Identify which cell holds the provided text, then report its (x, y) central coordinate. 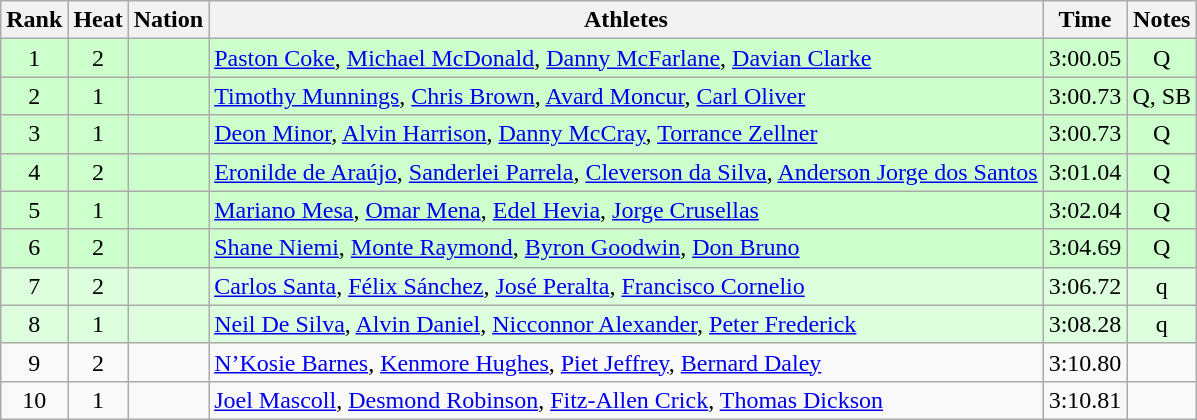
Eronilde de Araújo, Sanderlei Parrela, Cleverson da Silva, Anderson Jorge dos Santos (626, 172)
Paston Coke, Michael McDonald, Danny McFarlane, Davian Clarke (626, 58)
7 (34, 286)
3:01.04 (1085, 172)
Timothy Munnings, Chris Brown, Avard Moncur, Carl Oliver (626, 96)
Neil De Silva, Alvin Daniel, Nicconnor Alexander, Peter Frederick (626, 324)
3:10.80 (1085, 362)
N’Kosie Barnes, Kenmore Hughes, Piet Jeffrey, Bernard Daley (626, 362)
Rank (34, 20)
Athletes (626, 20)
3:02.04 (1085, 210)
Carlos Santa, Félix Sánchez, José Peralta, Francisco Cornelio (626, 286)
10 (34, 400)
6 (34, 248)
Nation (168, 20)
8 (34, 324)
Notes (1162, 20)
Heat (98, 20)
Q, SB (1162, 96)
3 (34, 134)
Time (1085, 20)
Deon Minor, Alvin Harrison, Danny McCray, Torrance Zellner (626, 134)
Joel Mascoll, Desmond Robinson, Fitz-Allen Crick, Thomas Dickson (626, 400)
9 (34, 362)
Mariano Mesa, Omar Mena, Edel Hevia, Jorge Crusellas (626, 210)
3:04.69 (1085, 248)
Shane Niemi, Monte Raymond, Byron Goodwin, Don Bruno (626, 248)
3:06.72 (1085, 286)
3:08.28 (1085, 324)
3:00.05 (1085, 58)
4 (34, 172)
3:10.81 (1085, 400)
5 (34, 210)
